Provide the (x, y) coordinate of the cell's center where the given text is located.  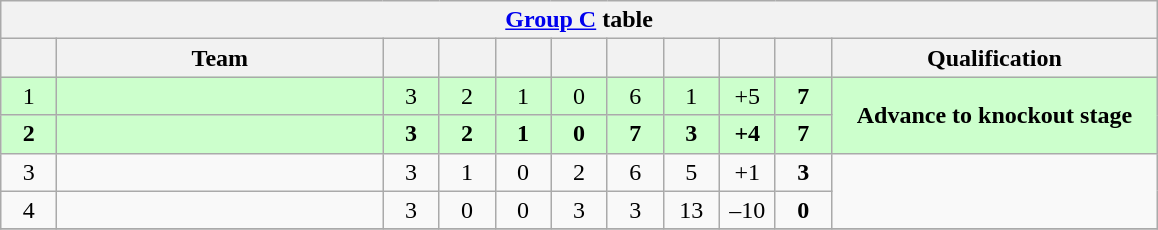
Group C table (580, 20)
–10 (747, 210)
4 (29, 210)
Advance to knockout stage (994, 115)
5 (691, 172)
13 (691, 210)
+4 (747, 134)
+5 (747, 96)
Team (220, 58)
+1 (747, 172)
Qualification (994, 58)
